Search for the cell housing the specified text and yield its (x, y) center coordinate. 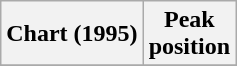
Chart (1995) (72, 34)
Peakposition (189, 34)
